Capture the cell that displays the provided text and extract its [x, y] central coordinate. 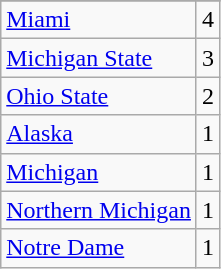
Northern Michigan [99, 210]
Michigan State [99, 58]
Ohio State [99, 96]
Notre Dame [99, 248]
3 [208, 58]
Michigan [99, 172]
Alaska [99, 134]
2 [208, 96]
Miami [99, 20]
4 [208, 20]
